Scan for the cell matching the given text and deliver its [x, y] coordinate at center. 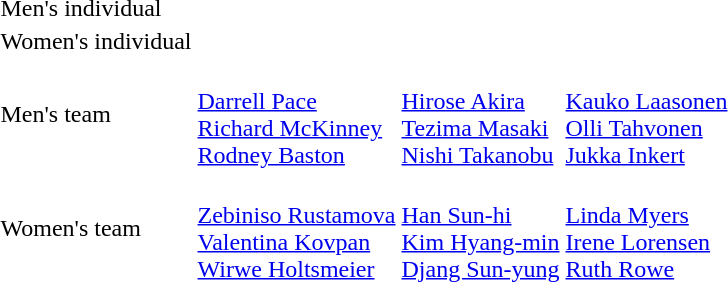
Darrell Pace Richard McKinney Rodney Baston [296, 114]
Hirose Akira Tezima Masaki Nishi Takanobu [480, 114]
